Capture the cell that displays the provided text and extract its [x, y] central coordinate. 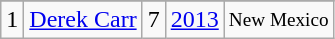
2013 [194, 20]
New Mexico [278, 20]
Derek Carr [83, 20]
1 [12, 20]
7 [154, 20]
